Return (X, Y) of the center of cell containing provided text 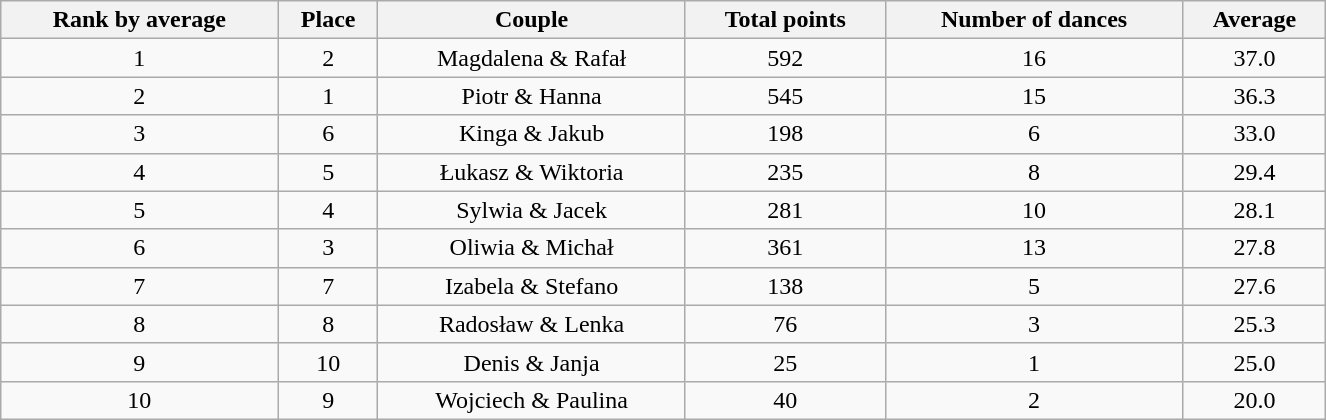
Oliwia & Michał (532, 248)
16 (1034, 58)
25 (785, 362)
Sylwia & Jacek (532, 210)
592 (785, 58)
27.6 (1254, 286)
235 (785, 172)
33.0 (1254, 134)
27.8 (1254, 248)
28.1 (1254, 210)
40 (785, 400)
361 (785, 248)
Izabela & Stefano (532, 286)
Rank by average (139, 20)
36.3 (1254, 96)
281 (785, 210)
Łukasz & Wiktoria (532, 172)
Piotr & Hanna (532, 96)
Place (328, 20)
25.0 (1254, 362)
Total points (785, 20)
Number of dances (1034, 20)
15 (1034, 96)
25.3 (1254, 324)
Average (1254, 20)
198 (785, 134)
29.4 (1254, 172)
138 (785, 286)
Couple (532, 20)
37.0 (1254, 58)
Magdalena & Rafał (532, 58)
Kinga & Jakub (532, 134)
Radosław & Lenka (532, 324)
Wojciech & Paulina (532, 400)
545 (785, 96)
20.0 (1254, 400)
76 (785, 324)
13 (1034, 248)
Denis & Janja (532, 362)
